Identify which cell holds the provided text, then report its (X, Y) central coordinate. 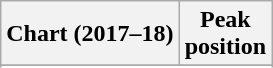
Peakposition (225, 34)
Chart (2017–18) (90, 34)
